Scan for the cell matching the given text and deliver its (x, y) coordinate at center. 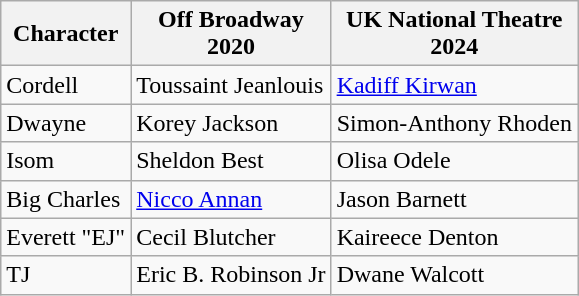
Cordell (66, 85)
Kadiff Kirwan (454, 85)
Nicco Annan (231, 199)
Toussaint Jeanlouis (231, 85)
Simon-Anthony Rhoden (454, 123)
Olisa Odele (454, 161)
Character (66, 34)
Eric B. Robinson Jr (231, 275)
Dwayne (66, 123)
Big Charles (66, 199)
Cecil Blutcher (231, 237)
Isom (66, 161)
UK National Theatre2024 (454, 34)
TJ (66, 275)
Jason Barnett (454, 199)
Kaireece Denton (454, 237)
Dwane Walcott (454, 275)
Sheldon Best (231, 161)
Korey Jackson (231, 123)
Off Broadway2020 (231, 34)
Everett "EJ" (66, 237)
